Output the [X, Y] coordinate of the center of the cell containing the given text.  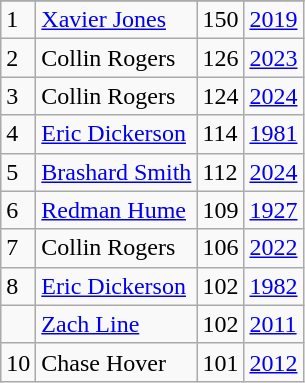
Chase Hover [116, 362]
4 [18, 134]
Redman Hume [116, 210]
150 [220, 20]
Zach Line [116, 324]
2011 [274, 324]
112 [220, 172]
7 [18, 248]
8 [18, 286]
1 [18, 20]
2 [18, 58]
Xavier Jones [116, 20]
1927 [274, 210]
1982 [274, 286]
Brashard Smith [116, 172]
5 [18, 172]
1981 [274, 134]
114 [220, 134]
126 [220, 58]
10 [18, 362]
2022 [274, 248]
109 [220, 210]
101 [220, 362]
2012 [274, 362]
2023 [274, 58]
106 [220, 248]
3 [18, 96]
6 [18, 210]
124 [220, 96]
2019 [274, 20]
